Pinpoint the cell where the given text exists, returning its [X, Y] midpoint coordinate. 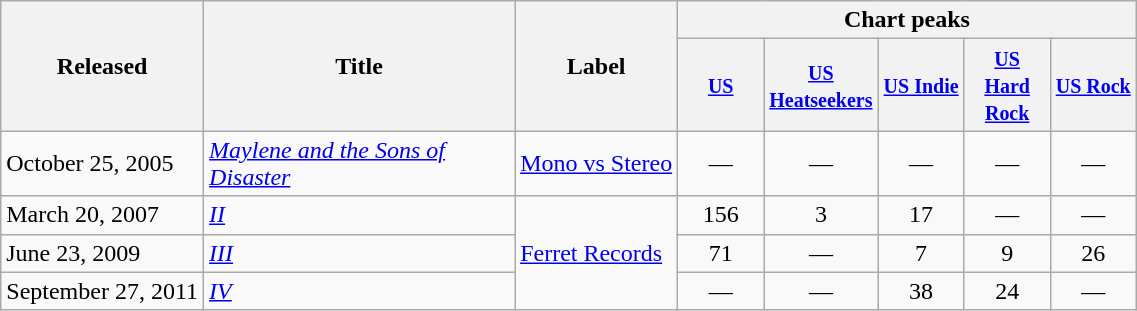
Maylene and the Sons of Disaster [360, 164]
US Hard Rock [1007, 85]
24 [1007, 291]
Chart peaks [908, 20]
156 [721, 215]
III [360, 253]
Title [360, 66]
9 [1007, 253]
June 23, 2009 [102, 253]
Released [102, 66]
26 [1093, 253]
Label [596, 66]
US [721, 85]
March 20, 2007 [102, 215]
7 [921, 253]
US Rock [1093, 85]
71 [721, 253]
US Indie [921, 85]
3 [821, 215]
Ferret Records [596, 253]
Mono vs Stereo [596, 164]
September 27, 2011 [102, 291]
II [360, 215]
IV [360, 291]
October 25, 2005 [102, 164]
17 [921, 215]
38 [921, 291]
US Heatseekers [821, 85]
